Scan for the cell matching the given text and deliver its [x, y] coordinate at center. 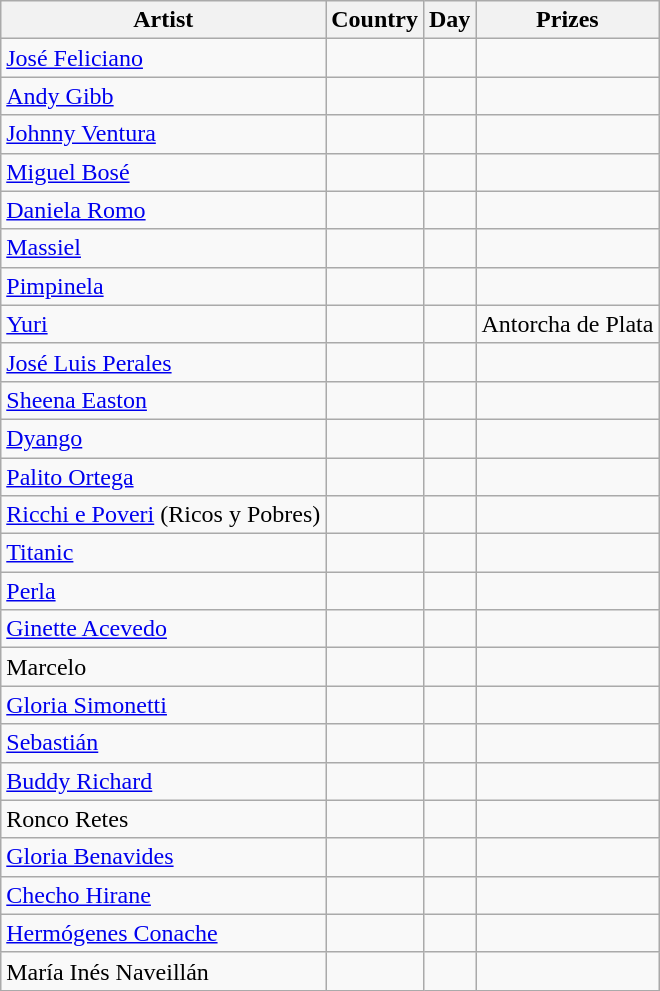
José Feliciano [164, 58]
Hermógenes Conache [164, 933]
José Luis Perales [164, 362]
Palito Ortega [164, 477]
Perla [164, 591]
Johnny Ventura [164, 134]
Marcelo [164, 667]
Ricchi e Poveri (Ricos y Pobres) [164, 515]
Sheena Easton [164, 400]
Pimpinela [164, 286]
Gloria Benavides [164, 857]
María Inés Naveillán [164, 971]
Antorcha de Plata [568, 324]
Yuri [164, 324]
Daniela Romo [164, 210]
Miguel Bosé [164, 172]
Artist [164, 20]
Checho Hirane [164, 895]
Gloria Simonetti [164, 705]
Day [449, 20]
Andy Gibb [164, 96]
Massiel [164, 248]
Sebastián [164, 743]
Dyango [164, 438]
Ronco Retes [164, 819]
Country [375, 20]
Ginette Acevedo [164, 629]
Prizes [568, 20]
Buddy Richard [164, 781]
Titanic [164, 553]
